Capture the cell that displays the provided text and extract its (X, Y) central coordinate. 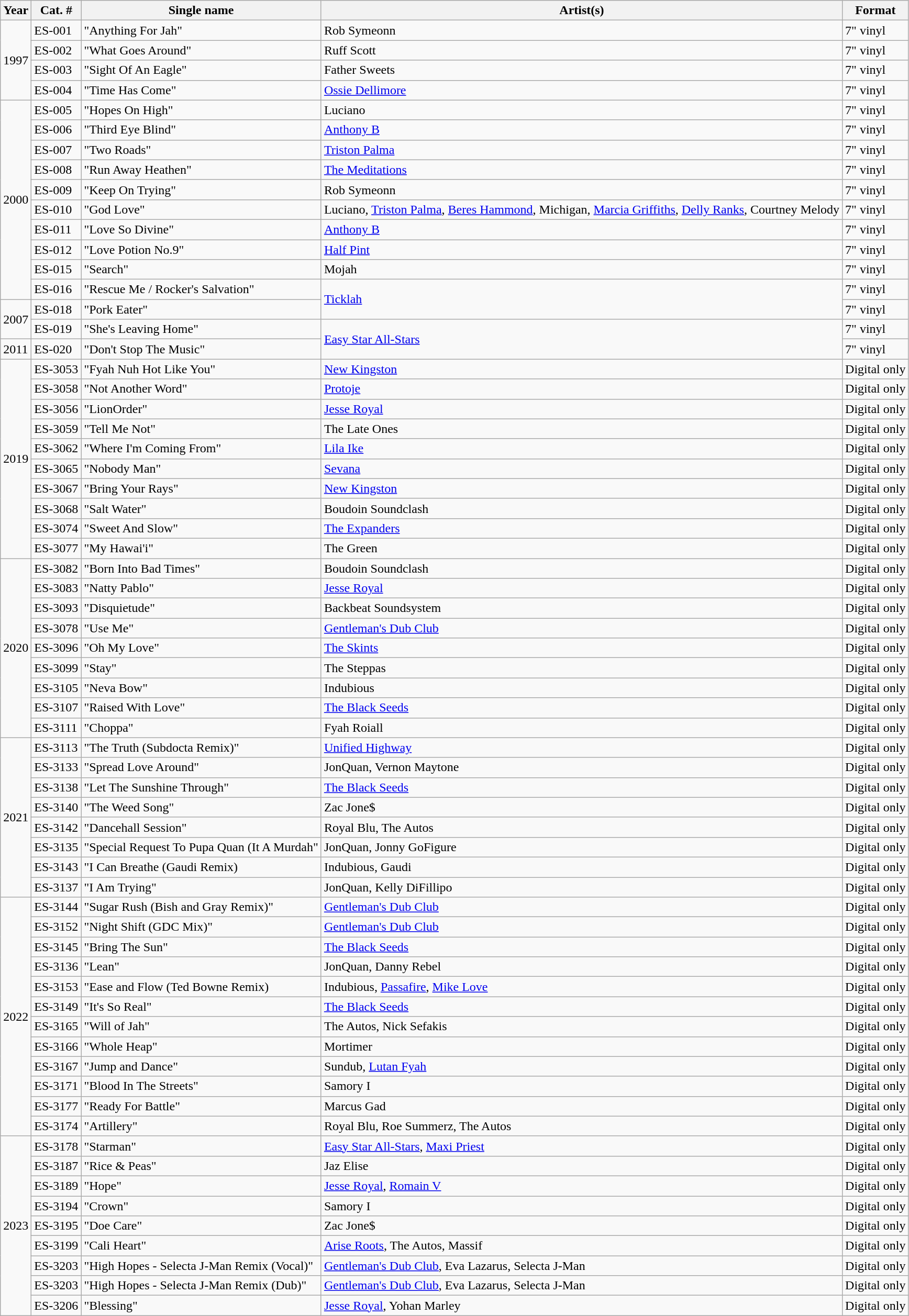
"Stay" (201, 668)
ES-3177 (57, 1106)
Indubious, Gaudi (581, 867)
Artist(s) (581, 10)
"Crown" (201, 1206)
ES-3140 (57, 807)
ES-3059 (57, 429)
Sevana (581, 469)
"Born Into Bad Times" (201, 568)
ES-002 (57, 50)
"I Can Breathe (Gaudi Remix) (201, 867)
"Nobody Man" (201, 469)
ES-3111 (57, 728)
ES-3166 (57, 1046)
2023 (16, 1226)
ES-019 (57, 329)
"God Love" (201, 209)
"Neva Bow" (201, 688)
"Third Eye Blind" (201, 130)
JonQuan, Danny Rebel (581, 967)
ES-3074 (57, 528)
"Oh My Love" (201, 648)
The Green (581, 548)
Jaz Elise (581, 1166)
ES-007 (57, 150)
ES-3062 (57, 449)
ES-3107 (57, 708)
"Two Roads" (201, 150)
"Salt Water" (201, 508)
"Rice & Peas" (201, 1166)
"She's Leaving Home" (201, 329)
Protoje (581, 389)
ES-009 (57, 189)
2011 (16, 349)
ES-010 (57, 209)
Jesse Royal, Yohan Marley (581, 1306)
"Ease and Flow (Ted Bowne Remix) (201, 987)
ES-3105 (57, 688)
ES-3165 (57, 1027)
"LionOrder" (201, 409)
"Keep On Trying" (201, 189)
"Sight Of An Eagle" (201, 70)
"Night Shift (GDC Mix)" (201, 927)
ES-3113 (57, 748)
ES-004 (57, 90)
ES-3195 (57, 1226)
2020 (16, 648)
1997 (16, 60)
The Skints (581, 648)
ES-3083 (57, 588)
ES-3056 (57, 409)
"Disquietude" (201, 608)
"Special Request To Pupa Quan (It A Murdah" (201, 847)
"Love Potion No.9" (201, 250)
Lila Ike (581, 449)
The Autos, Nick Sefakis (581, 1027)
Cat. # (57, 10)
"High Hopes - Selecta J-Man Remix (Vocal)" (201, 1266)
ES-3199 (57, 1246)
Mortimer (581, 1046)
"I Am Trying" (201, 887)
"Hopes On High" (201, 110)
ES-3093 (57, 608)
ES-3174 (57, 1126)
ES-3142 (57, 827)
The Steppas (581, 668)
"Starman" (201, 1146)
ES-001 (57, 30)
Sundub, Lutan Fyah (581, 1066)
Unified Highway (581, 748)
ES-015 (57, 270)
Jesse Royal, Romain V (581, 1186)
ES-3187 (57, 1166)
2021 (16, 817)
ES-3206 (57, 1306)
"Natty Pablo" (201, 588)
"Cali Heart" (201, 1246)
"Rescue Me / Rocker's Salvation" (201, 289)
"My Hawai'i" (201, 548)
Year (16, 10)
2022 (16, 1017)
ES-3167 (57, 1066)
ES-3144 (57, 907)
"Love So Divine" (201, 229)
Luciano (581, 110)
"Lean" (201, 967)
ES-016 (57, 289)
ES-3099 (57, 668)
ES-3145 (57, 947)
ES-003 (57, 70)
ES-020 (57, 349)
Easy Star All-Stars (581, 339)
"Will of Jah" (201, 1027)
ES-3067 (57, 488)
Mojah (581, 270)
ES-3143 (57, 867)
ES-3171 (57, 1086)
"Fyah Nuh Hot Like You" (201, 369)
"The Weed Song" (201, 807)
Backbeat Soundsystem (581, 608)
The Late Ones (581, 429)
JonQuan, Kelly DiFillipo (581, 887)
ES-012 (57, 250)
"Artillery" (201, 1126)
ES-3133 (57, 767)
"Don't Stop The Music" (201, 349)
ES-3065 (57, 469)
ES-3136 (57, 967)
ES-3053 (57, 369)
"It's So Real" (201, 1007)
"Anything For Jah" (201, 30)
ES-018 (57, 309)
ES-011 (57, 229)
"Spread Love Around" (201, 767)
ES-3078 (57, 628)
"Use Me" (201, 628)
JonQuan, Vernon Maytone (581, 767)
"Whole Heap" (201, 1046)
"Raised With Love" (201, 708)
"Run Away Heathen" (201, 170)
"Ready For Battle" (201, 1106)
ES-3194 (57, 1206)
"Time Has Come" (201, 90)
Format (875, 10)
"The Truth (Subdocta Remix)" (201, 748)
Ossie Dellimore (581, 90)
Indubious (581, 688)
The Expanders (581, 528)
Easy Star All-Stars, Maxi Priest (581, 1146)
2007 (16, 319)
Royal Blu, Roe Summerz, The Autos (581, 1126)
"Doe Care" (201, 1226)
ES-3189 (57, 1186)
ES-005 (57, 110)
Ticklah (581, 299)
"Choppa" (201, 728)
"Tell Me Not" (201, 429)
ES-3068 (57, 508)
Arise Roots, The Autos, Massif (581, 1246)
"Blessing" (201, 1306)
ES-3077 (57, 548)
ES-3058 (57, 389)
Triston Palma (581, 150)
"Dancehall Session" (201, 827)
"Pork Eater" (201, 309)
ES-3178 (57, 1146)
"Bring The Sun" (201, 947)
Fyah Roiall (581, 728)
"Sugar Rush (Bish and Gray Remix)" (201, 907)
ES-3096 (57, 648)
ES-3082 (57, 568)
The Meditations (581, 170)
Father Sweets (581, 70)
ES-3137 (57, 887)
"Let The Sunshine Through" (201, 787)
JonQuan, Jonny GoFigure (581, 847)
ES-3152 (57, 927)
Ruff Scott (581, 50)
"Search" (201, 270)
Single name (201, 10)
"Jump and Dance" (201, 1066)
ES-008 (57, 170)
"Sweet And Slow" (201, 528)
Marcus Gad (581, 1106)
ES-3153 (57, 987)
"Where I'm Coming From" (201, 449)
2019 (16, 459)
"Not Another Word" (201, 389)
Royal Blu, The Autos (581, 827)
"Bring Your Rays" (201, 488)
2000 (16, 200)
ES-3138 (57, 787)
ES-3135 (57, 847)
Luciano, Triston Palma, Beres Hammond, Michigan, Marcia Griffiths, Delly Ranks, Courtney Melody (581, 209)
Half Pint (581, 250)
"Blood In The Streets" (201, 1086)
"Hope" (201, 1186)
Indubious, Passafire, Mike Love (581, 987)
ES-3149 (57, 1007)
"What Goes Around" (201, 50)
ES-006 (57, 130)
"High Hopes - Selecta J-Man Remix (Dub)" (201, 1286)
